Extract the (X, Y) coordinate from the center of the cell holding the provided text.  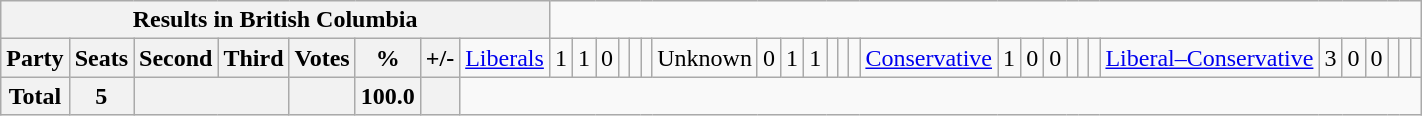
Third (254, 58)
Liberals (505, 58)
Total (35, 96)
Seats (101, 58)
Conservative (929, 58)
+/- (440, 58)
3 (1330, 58)
Votes (322, 58)
Party (35, 58)
5 (101, 96)
100.0 (388, 96)
% (388, 58)
Liberal–Conservative (1210, 58)
Results in British Columbia (276, 20)
Unknown (705, 58)
Second (176, 58)
